Determine the [X, Y] coordinate at the center of the cell enclosing the given text.  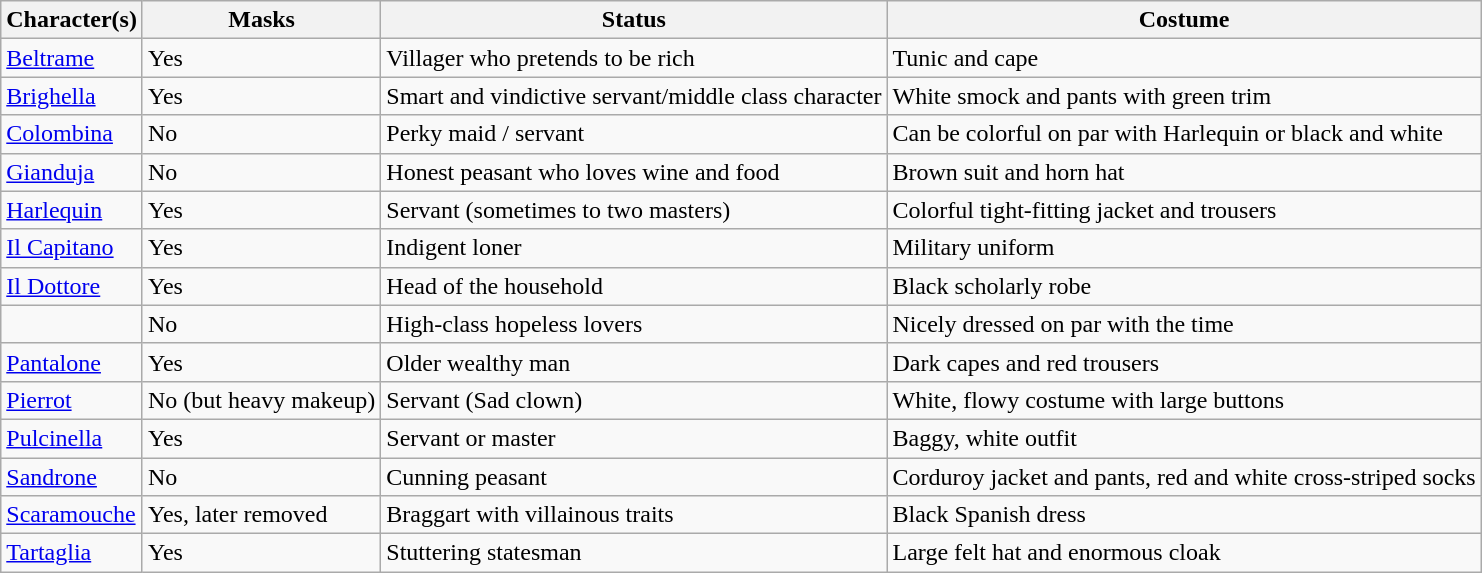
High-class hopeless lovers [634, 324]
Pantalone [72, 362]
Villager who pretends to be rich [634, 58]
Status [634, 20]
Il Capitano [72, 248]
Yes, later removed [261, 515]
Costume [1184, 20]
Harlequin [72, 210]
White, flowy costume with large buttons [1184, 400]
Head of the household [634, 286]
Character(s) [72, 20]
Servant or master [634, 438]
Gianduja [72, 172]
Large felt hat and enormous cloak [1184, 553]
Beltrame [72, 58]
Black Spanish dress [1184, 515]
Brighella [72, 96]
Smart and vindictive servant/middle class character [634, 96]
Perky maid / servant [634, 134]
Honest peasant who loves wine and food [634, 172]
Pulcinella [72, 438]
Sandrone [72, 477]
Servant (Sad clown) [634, 400]
Can be colorful on par with Harlequin or black and white [1184, 134]
Masks [261, 20]
Dark capes and red trousers [1184, 362]
Tunic and cape [1184, 58]
Scaramouche [72, 515]
Older wealthy man [634, 362]
No (but heavy makeup) [261, 400]
White smock and pants with green trim [1184, 96]
Colorful tight-fitting jacket and trousers [1184, 210]
Nicely dressed on par with the time [1184, 324]
Cunning peasant [634, 477]
Brown suit and horn hat [1184, 172]
Indigent loner [634, 248]
Stuttering statesman [634, 553]
Tartaglia [72, 553]
Colombina [72, 134]
Braggart with villainous traits [634, 515]
Corduroy jacket and pants, red and white cross-striped socks [1184, 477]
Pierrot [72, 400]
Military uniform [1184, 248]
Baggy, white outfit [1184, 438]
Il Dottore [72, 286]
Servant (sometimes to two masters) [634, 210]
Black scholarly robe [1184, 286]
